Return the [X, Y] coordinate for the center point of the cell that contains the specified text.  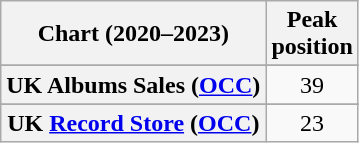
Chart (2020–2023) [134, 34]
UK Record Store (OCC) [134, 123]
23 [312, 123]
Peakposition [312, 34]
UK Albums Sales (OCC) [134, 85]
39 [312, 85]
